Return the (x, y) coordinate for the center point of the cell that contains the specified text.  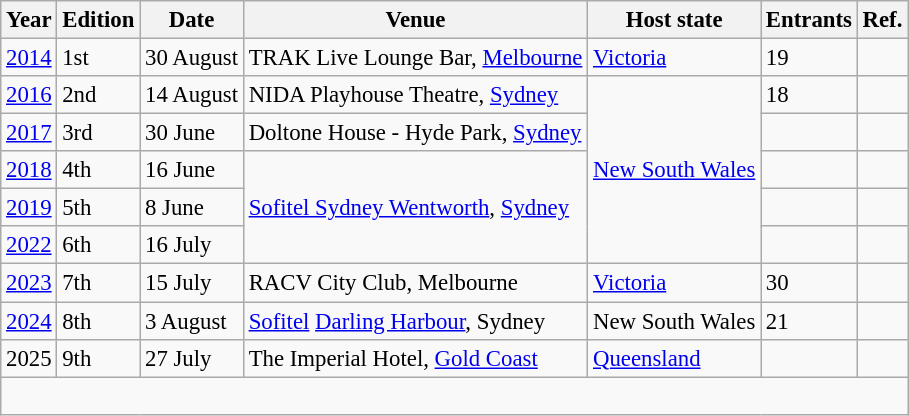
The Imperial Hotel, Gold Coast (415, 358)
30 June (192, 133)
3rd (98, 133)
15 July (192, 283)
16 June (192, 170)
6th (98, 245)
2014 (29, 58)
30 August (192, 58)
4th (98, 170)
2016 (29, 95)
NIDA Playhouse Theatre, Sydney (415, 95)
7th (98, 283)
1st (98, 58)
2017 (29, 133)
8th (98, 321)
Doltone House - Hyde Park, Sydney (415, 133)
Ref. (882, 20)
5th (98, 208)
8 June (192, 208)
RACV City Club, Melbourne (415, 283)
2018 (29, 170)
19 (810, 58)
21 (810, 321)
18 (810, 95)
Sofitel Darling Harbour, Sydney (415, 321)
9th (98, 358)
2023 (29, 283)
Date (192, 20)
27 July (192, 358)
Entrants (810, 20)
Venue (415, 20)
2019 (29, 208)
2nd (98, 95)
2022 (29, 245)
14 August (192, 95)
2025 (29, 358)
Queensland (674, 358)
Host state (674, 20)
Year (29, 20)
2024 (29, 321)
TRAK Live Lounge Bar, Melbourne (415, 58)
16 July (192, 245)
3 August (192, 321)
Sofitel Sydney Wentworth, Sydney (415, 208)
Edition (98, 20)
30 (810, 283)
